Return the (x, y) coordinate for the center point of the cell that contains the specified text.  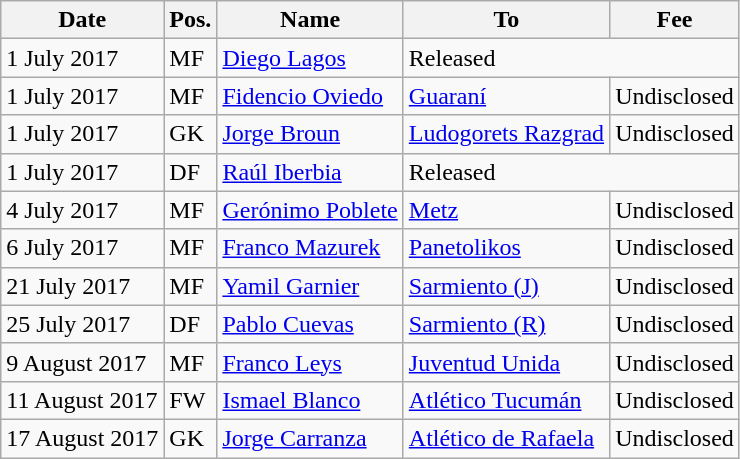
Fidencio Oviedo (310, 96)
Pablo Cuevas (310, 324)
Gerónimo Poblete (310, 210)
Pos. (190, 20)
Jorge Broun (310, 134)
17 August 2017 (82, 438)
Panetolikos (506, 248)
11 August 2017 (82, 400)
Franco Leys (310, 362)
Fee (675, 20)
To (506, 20)
Diego Lagos (310, 58)
Franco Mazurek (310, 248)
Yamil Garnier (310, 286)
21 July 2017 (82, 286)
Date (82, 20)
Ludogorets Razgrad (506, 134)
9 August 2017 (82, 362)
Metz (506, 210)
4 July 2017 (82, 210)
Raúl Iberbia (310, 172)
Ismael Blanco (310, 400)
Sarmiento (J) (506, 286)
Atlético de Rafaela (506, 438)
Juventud Unida (506, 362)
25 July 2017 (82, 324)
Name (310, 20)
Jorge Carranza (310, 438)
Atlético Tucumán (506, 400)
6 July 2017 (82, 248)
Guaraní (506, 96)
FW (190, 400)
Sarmiento (R) (506, 324)
